Locate the cell with the specified text and output its (x, y) center coordinate. 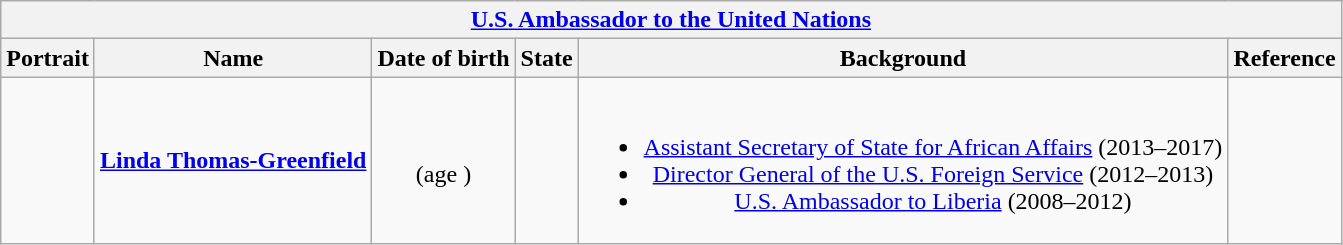
(age ) (444, 160)
State (546, 58)
Reference (1284, 58)
Portrait (48, 58)
Name (233, 58)
U.S. Ambassador to the United Nations (671, 20)
Linda Thomas-Greenfield (233, 160)
Date of birth (444, 58)
Background (903, 58)
